Output the (x, y) coordinate of the center of the cell containing the given text.  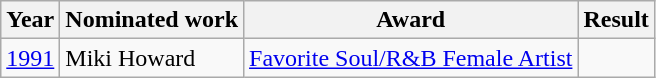
Result (616, 20)
Award (411, 20)
Year (30, 20)
1991 (30, 58)
Nominated work (152, 20)
Favorite Soul/R&B Female Artist (411, 58)
Miki Howard (152, 58)
